From the cell containing the given text, extract its center point as (x, y) coordinate. 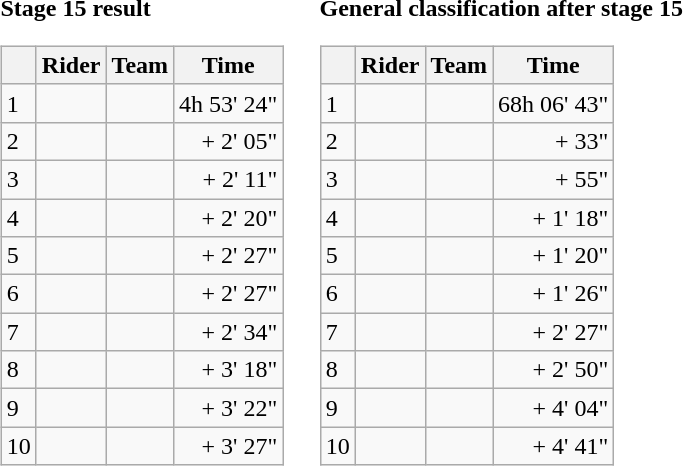
+ 4' 04" (554, 408)
+ 2' 11" (228, 179)
+ 2' 34" (228, 332)
+ 1' 18" (554, 217)
+ 2' 50" (554, 370)
+ 2' 20" (228, 217)
+ 3' 22" (228, 408)
+ 2' 05" (228, 141)
4h 53' 24" (228, 103)
+ 55" (554, 179)
+ 4' 41" (554, 446)
68h 06' 43" (554, 103)
+ 3' 18" (228, 370)
+ 3' 27" (228, 446)
+ 33" (554, 141)
+ 1' 26" (554, 294)
+ 1' 20" (554, 256)
